Identify which cell holds the provided text, then report its [x, y] central coordinate. 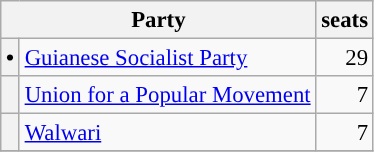
Walwari [168, 133]
Party [158, 20]
Guianese Socialist Party [168, 58]
• [10, 58]
seats [344, 20]
29 [344, 58]
Union for a Popular Movement [168, 95]
